Pinpoint the cell where the given text exists, returning its [X, Y] midpoint coordinate. 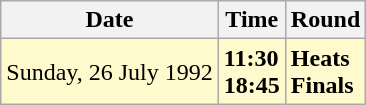
11:3018:45 [252, 72]
Round [325, 20]
HeatsFinals [325, 72]
Date [110, 20]
Sunday, 26 July 1992 [110, 72]
Time [252, 20]
